Extract the [X, Y] coordinate from the center of the cell holding the provided text.  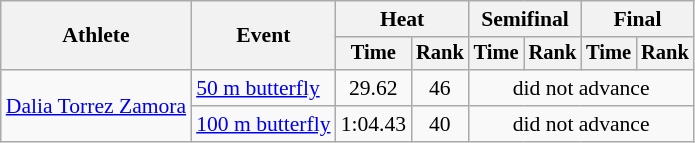
Semifinal [525, 19]
1:04.43 [374, 124]
Event [263, 36]
100 m butterfly [263, 124]
50 m butterfly [263, 88]
29.62 [374, 88]
Final [637, 19]
40 [440, 124]
46 [440, 88]
Dalia Torrez Zamora [96, 106]
Athlete [96, 36]
Heat [402, 19]
